Identify which cell holds the provided text, then report its (x, y) central coordinate. 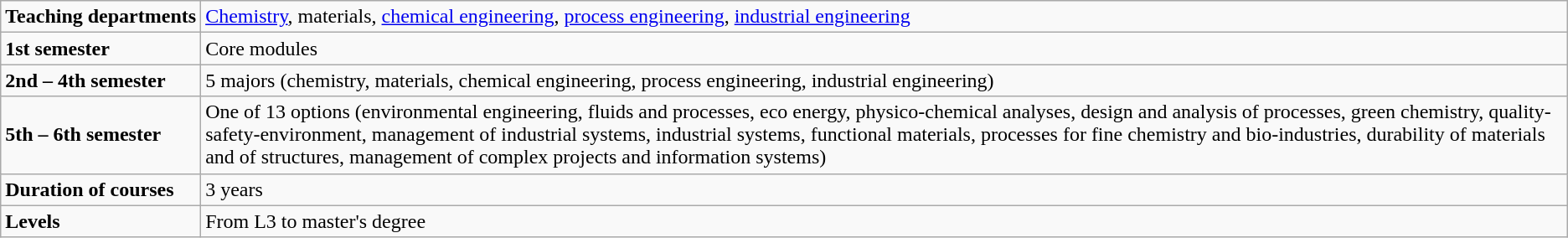
5th – 6th semester (101, 135)
Levels (101, 221)
3 years (885, 189)
Duration of courses (101, 189)
Teaching departments (101, 17)
1st semester (101, 49)
Chemistry, materials, chemical engineering, process engineering, industrial engineering (885, 17)
From L3 to master's degree (885, 221)
5 majors (chemistry, materials, chemical engineering, process engineering, industrial engineering) (885, 80)
Core modules (885, 49)
2nd – 4th semester (101, 80)
